For the text-containing cell, return its midpoint in [x, y] coordinate format. 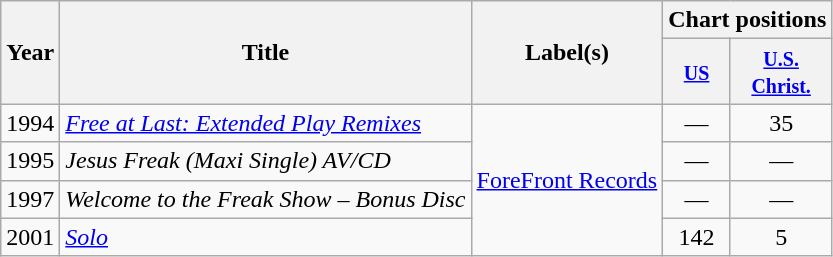
Free at Last: Extended Play Remixes [266, 123]
ForeFront Records [567, 180]
1997 [30, 199]
142 [697, 237]
U.S. Christ. [780, 72]
Chart positions [748, 20]
Label(s) [567, 52]
35 [780, 123]
1994 [30, 123]
1995 [30, 161]
Jesus Freak (Maxi Single) AV/CD [266, 161]
US [697, 72]
Title [266, 52]
5 [780, 237]
2001 [30, 237]
Year [30, 52]
Solo [266, 237]
Welcome to the Freak Show – Bonus Disc [266, 199]
